For the text-containing cell, return its midpoint in (x, y) coordinate format. 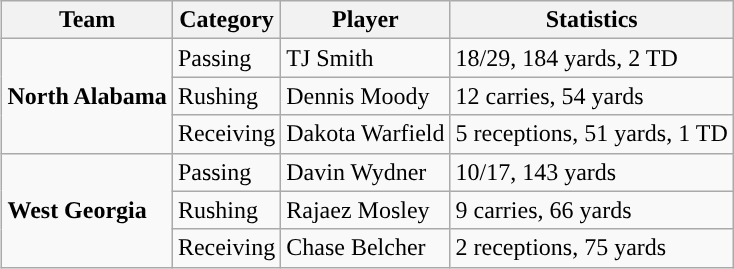
Player (366, 20)
18/29, 184 yards, 2 TD (592, 58)
Chase Belcher (366, 248)
West Georgia (87, 210)
10/17, 143 yards (592, 172)
9 carries, 66 yards (592, 210)
12 carries, 54 yards (592, 96)
5 receptions, 51 yards, 1 TD (592, 134)
TJ Smith (366, 58)
Category (226, 20)
2 receptions, 75 yards (592, 248)
North Alabama (87, 96)
Dennis Moody (366, 96)
Team (87, 20)
Rajaez Mosley (366, 210)
Davin Wydner (366, 172)
Statistics (592, 20)
Dakota Warfield (366, 134)
